Scan for the cell matching the given text and deliver its (x, y) coordinate at center. 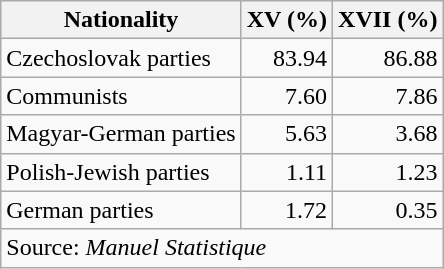
83.94 (286, 58)
86.88 (388, 58)
7.86 (388, 96)
XV (%) (286, 20)
Magyar-German parties (121, 134)
7.60 (286, 96)
5.63 (286, 134)
0.35 (388, 210)
Polish-Jewish parties (121, 172)
1.23 (388, 172)
3.68 (388, 134)
Communists (121, 96)
1.72 (286, 210)
Czechoslovak parties (121, 58)
Nationality (121, 20)
XVII (%) (388, 20)
1.11 (286, 172)
Source: Manuel Statistique (222, 248)
German parties (121, 210)
